Return [X, Y] of the center of cell containing provided text 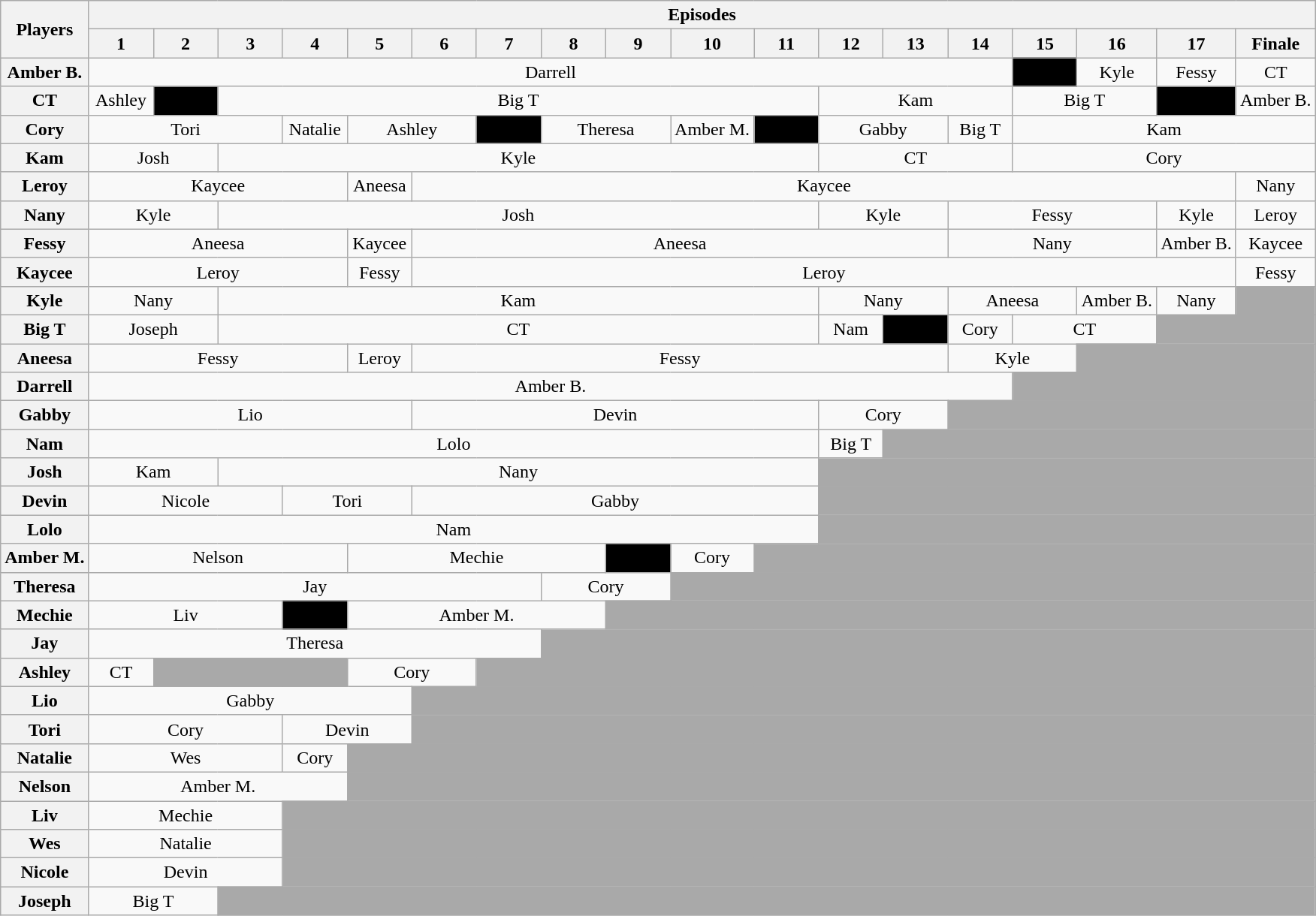
Episodes [702, 15]
13 [916, 44]
3 [250, 44]
7 [509, 44]
10 [712, 44]
12 [851, 44]
15 [1045, 44]
6 [444, 44]
Finale [1275, 44]
8 [573, 44]
2 [186, 44]
4 [315, 44]
11 [786, 44]
1 [121, 44]
5 [379, 44]
16 [1117, 44]
17 [1197, 44]
Players [45, 29]
9 [638, 44]
14 [980, 44]
